For the text-containing cell, return its midpoint in (X, Y) coordinate format. 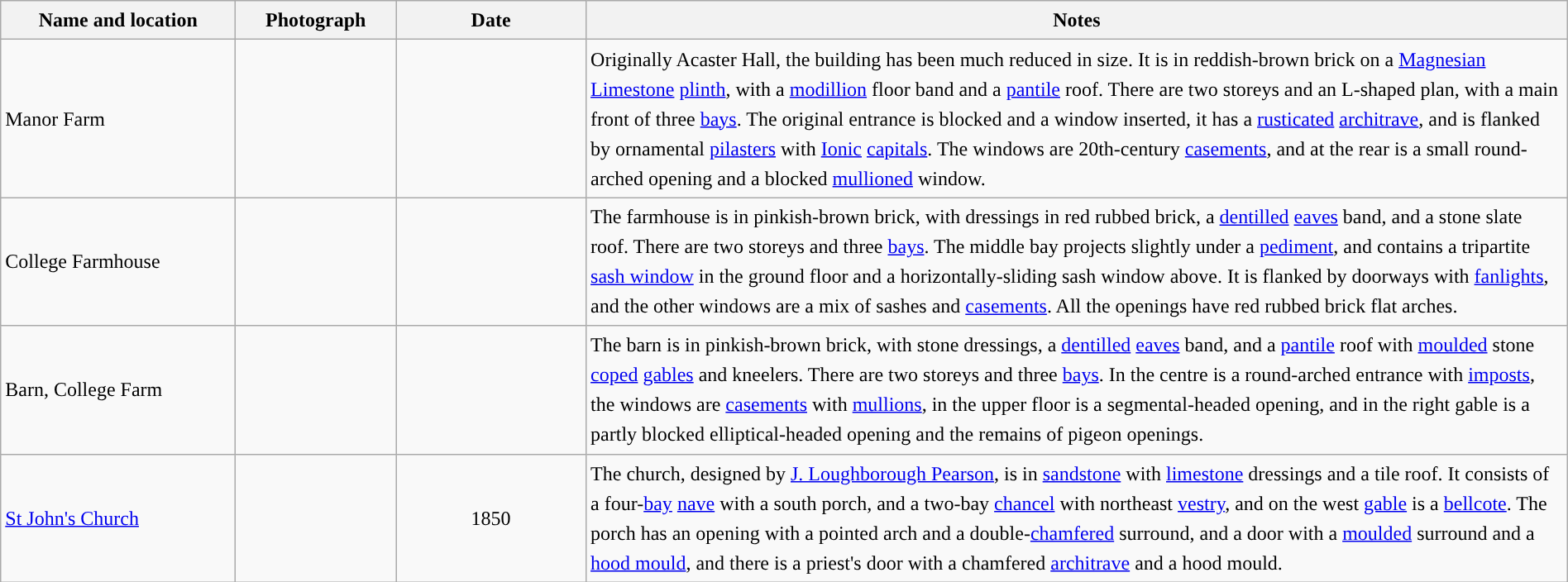
St John's Church (118, 518)
Manor Farm (118, 119)
1850 (491, 518)
College Farmhouse (118, 261)
Notes (1077, 20)
Name and location (118, 20)
Barn, College Farm (118, 390)
Photograph (316, 20)
Date (491, 20)
